Return [x, y] of the center of cell containing provided text 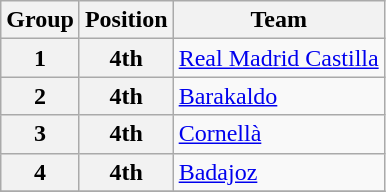
Group [40, 20]
4 [40, 172]
Barakaldo [278, 96]
Cornellà [278, 134]
1 [40, 58]
3 [40, 134]
Badajoz [278, 172]
Real Madrid Castilla [278, 58]
2 [40, 96]
Position [126, 20]
Team [278, 20]
